Output the [X, Y] coordinate of the center of the cell containing the given text.  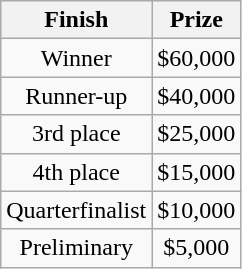
Prize [196, 20]
3rd place [76, 134]
Winner [76, 58]
$10,000 [196, 210]
Finish [76, 20]
Runner-up [76, 96]
Quarterfinalist [76, 210]
$60,000 [196, 58]
$40,000 [196, 96]
$25,000 [196, 134]
Preliminary [76, 248]
4th place [76, 172]
$15,000 [196, 172]
$5,000 [196, 248]
